Detect which cell encompasses the target text, then output its [X, Y] center coordinate. 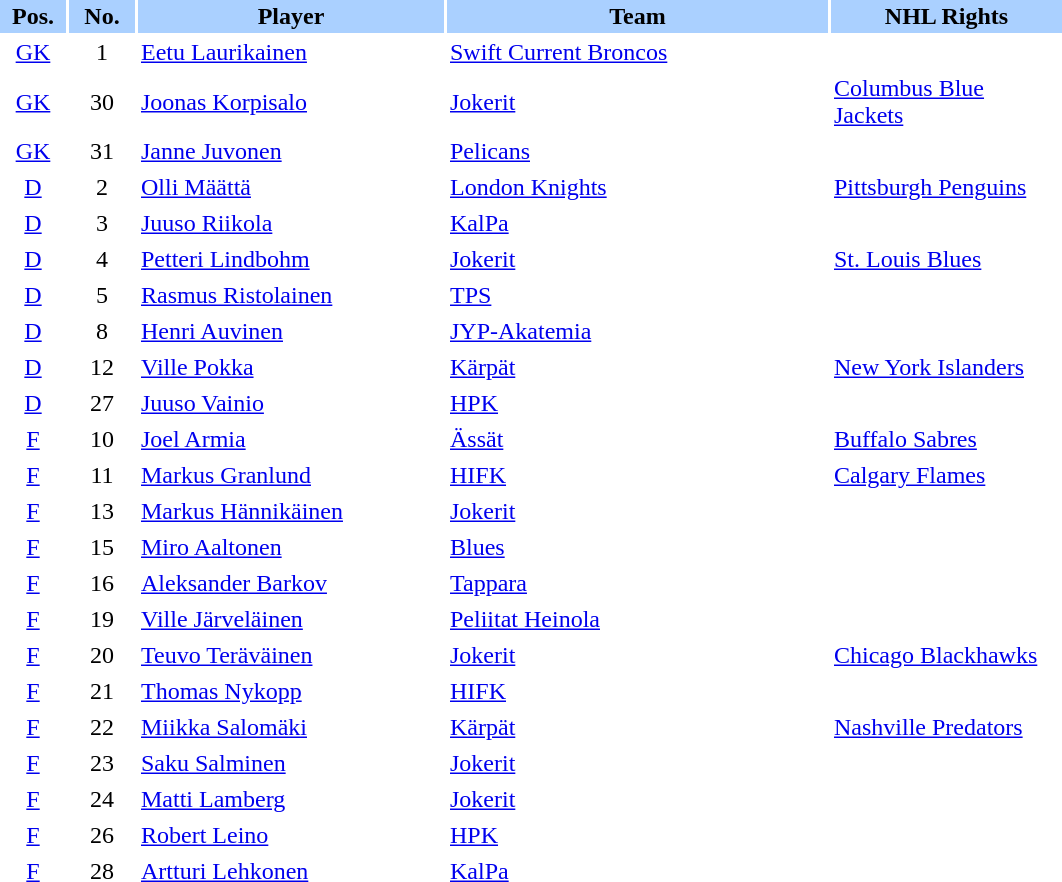
Nashville Predators [946, 728]
30 [102, 102]
Swift Current Broncos [638, 52]
No. [102, 16]
Peliitat Heinola [638, 620]
Eetu Laurikainen [291, 52]
Miro Aaltonen [291, 548]
Aleksander Barkov [291, 584]
5 [102, 296]
Markus Granlund [291, 476]
8 [102, 332]
22 [102, 728]
Petteri Lindbohm [291, 260]
Joel Armia [291, 440]
2 [102, 188]
4 [102, 260]
Juuso Riikola [291, 224]
27 [102, 404]
16 [102, 584]
Calgary Flames [946, 476]
Saku Salminen [291, 764]
Ville Järveläinen [291, 620]
London Knights [638, 188]
Pelicans [638, 152]
21 [102, 692]
Ässät [638, 440]
Columbus Blue Jackets [946, 102]
23 [102, 764]
Player [291, 16]
Pos. [33, 16]
NHL Rights [946, 16]
Tappara [638, 584]
19 [102, 620]
New York Islanders [946, 368]
13 [102, 512]
Henri Auvinen [291, 332]
Markus Hännikäinen [291, 512]
Ville Pokka [291, 368]
10 [102, 440]
Olli Määttä [291, 188]
Miikka Salomäki [291, 728]
3 [102, 224]
Joonas Korpisalo [291, 102]
Chicago Blackhawks [946, 656]
St. Louis Blues [946, 260]
Blues [638, 548]
Janne Juvonen [291, 152]
15 [102, 548]
Matti Lamberg [291, 800]
Juuso Vainio [291, 404]
Thomas Nykopp [291, 692]
20 [102, 656]
1 [102, 52]
Buffalo Sabres [946, 440]
Team [638, 16]
Rasmus Ristolainen [291, 296]
JYP-Akatemia [638, 332]
11 [102, 476]
Teuvo Teräväinen [291, 656]
26 [102, 836]
Pittsburgh Penguins [946, 188]
TPS [638, 296]
31 [102, 152]
Robert Leino [291, 836]
24 [102, 800]
12 [102, 368]
KalPa [638, 224]
